Return [X, Y] of the center of cell containing provided text 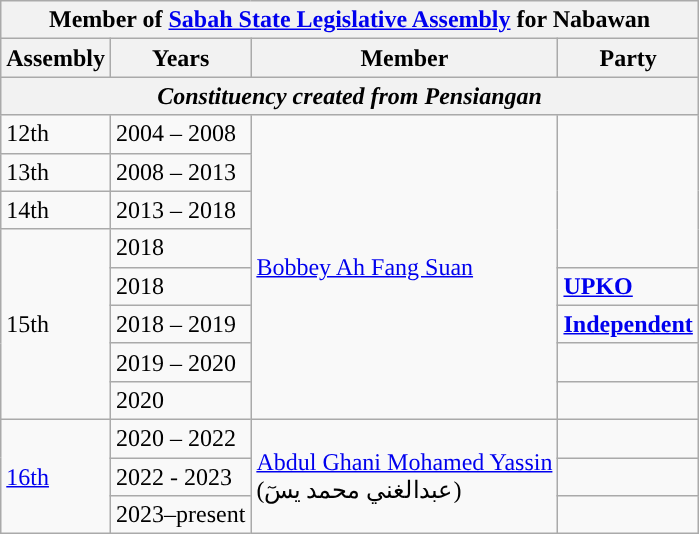
Member [404, 58]
12th [56, 134]
13th [56, 172]
Constituency created from Pensiangan [350, 96]
Years [180, 58]
2020 – 2022 [180, 438]
2004 – 2008 [180, 134]
2018 – 2019 [180, 324]
Abdul Ghani Mohamed Yassin(عبدالغني محمد يسٓ) [404, 476]
2008 – 2013 [180, 172]
2013 – 2018 [180, 210]
16th [56, 476]
15th [56, 324]
Party [628, 58]
Bobbey Ah Fang Suan [404, 267]
2022 - 2023 [180, 477]
14th [56, 210]
UPKO [628, 286]
Member of Sabah State Legislative Assembly for Nabawan [350, 20]
Assembly [56, 58]
2023–present [180, 515]
2019 – 2020 [180, 362]
2020 [180, 400]
Independent [628, 324]
